Output the (X, Y) coordinate of the center of the cell containing the given text.  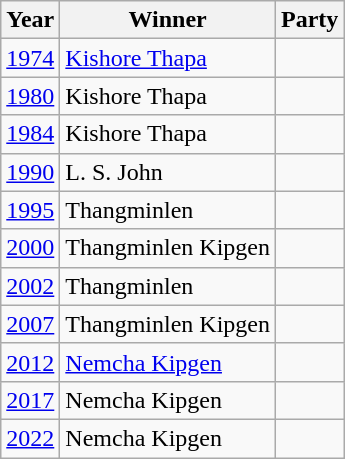
Party (310, 20)
2000 (30, 248)
1995 (30, 210)
L. S. John (168, 172)
2017 (30, 400)
1984 (30, 134)
2007 (30, 324)
2022 (30, 438)
Year (30, 20)
1990 (30, 172)
2012 (30, 362)
1974 (30, 58)
Winner (168, 20)
1980 (30, 96)
2002 (30, 286)
